Capture the cell that displays the provided text and extract its (X, Y) central coordinate. 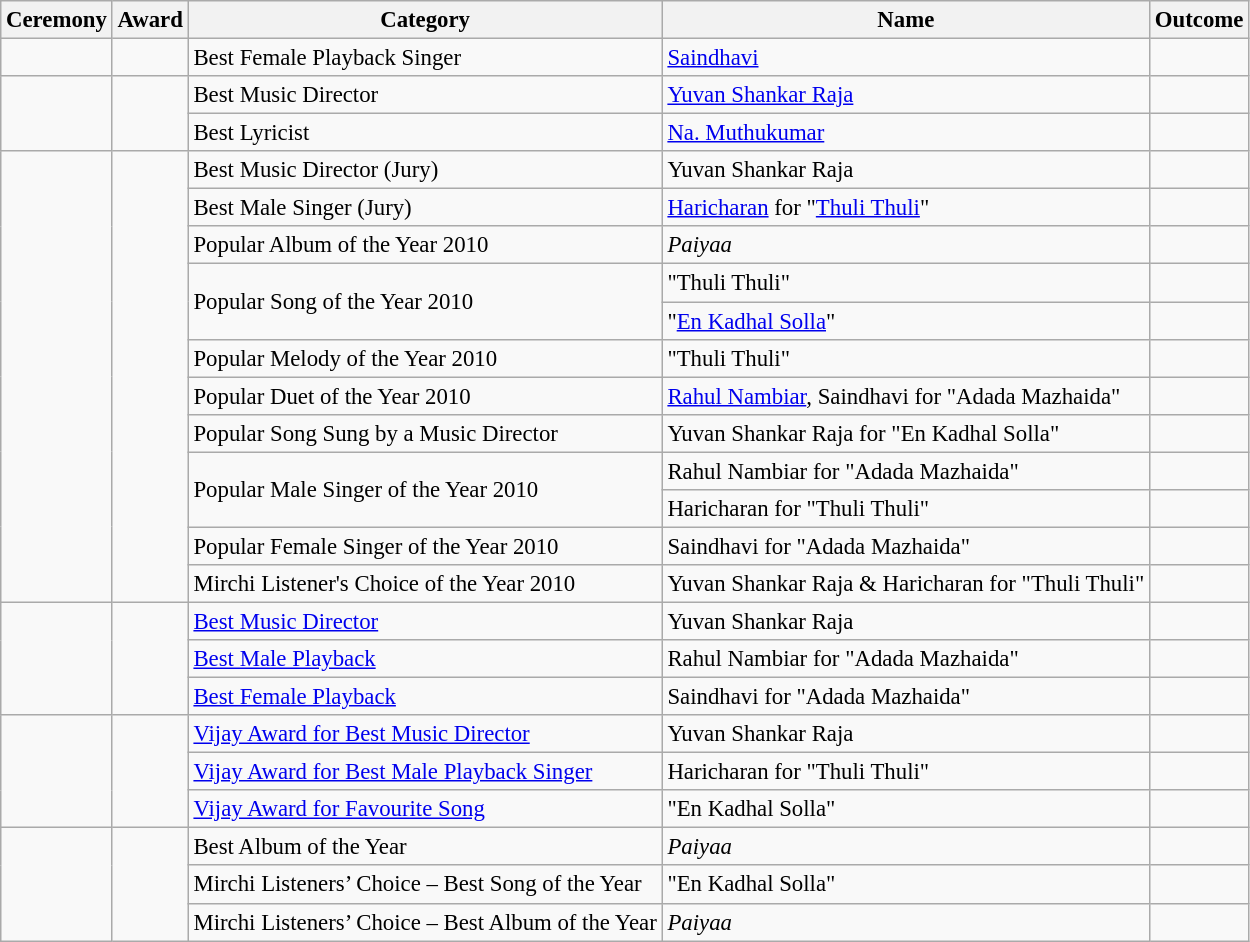
Mirchi Listeners’ Choice – Best Album of the Year (425, 922)
Best Music Director (Jury) (425, 170)
Popular Melody of the Year 2010 (425, 358)
Popular Song of the Year 2010 (425, 302)
Best Album of the Year (425, 847)
Best Lyricist (425, 133)
Yuvan Shankar Raja & Haricharan for "Thuli Thuli" (906, 584)
Outcome (1200, 20)
Popular Female Singer of the Year 2010 (425, 546)
Popular Duet of the Year 2010 (425, 396)
Na. Muthukumar (906, 133)
Vijay Award for Best Music Director (425, 734)
Popular Album of the Year 2010 (425, 245)
Rahul Nambiar, Saindhavi for "Adada Mazhaida" (906, 396)
Yuvan Shankar Raja for "En Kadhal Solla" (906, 433)
Best Female Playback (425, 697)
Mirchi Listener's Choice of the Year 2010 (425, 584)
Name (906, 20)
Ceremony (56, 20)
Award (150, 20)
Category (425, 20)
Popular Song Sung by a Music Director (425, 433)
Vijay Award for Favourite Song (425, 809)
Saindhavi (906, 58)
Best Female Playback Singer (425, 58)
Vijay Award for Best Male Playback Singer (425, 772)
Best Male Singer (Jury) (425, 208)
Best Male Playback (425, 659)
Popular Male Singer of the Year 2010 (425, 490)
Mirchi Listeners’ Choice – Best Song of the Year (425, 885)
